Search for the cell housing the specified text and yield its (X, Y) center coordinate. 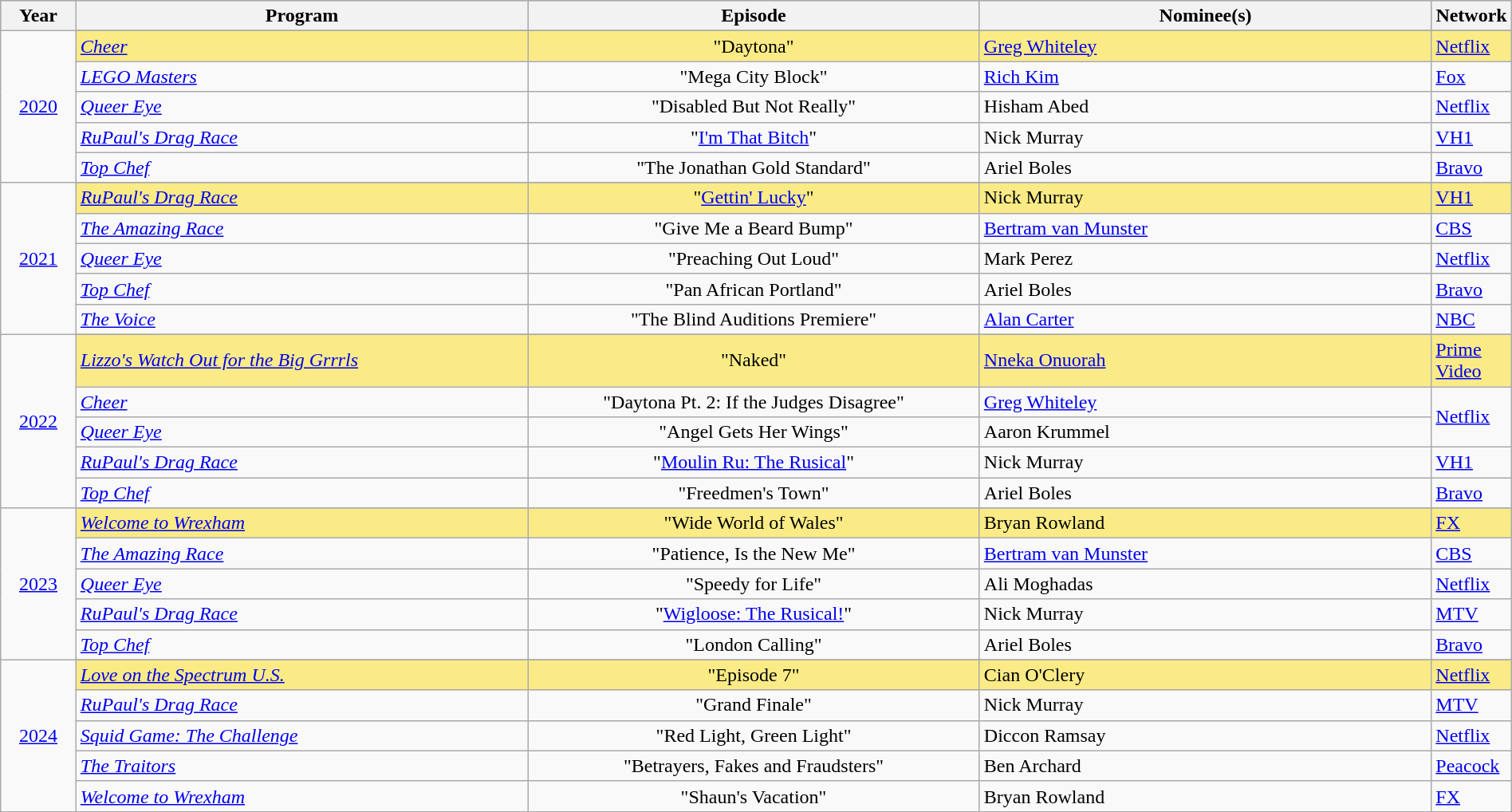
2023 (38, 584)
LEGO Masters (301, 77)
"The Blind Auditions Premiere" (754, 319)
"Disabled But Not Really" (754, 107)
"Daytona" (754, 46)
2020 (38, 107)
NBC (1471, 319)
"Red Light, Green Light" (754, 735)
"Wide World of Wales" (754, 523)
Diccon Ramsay (1206, 735)
"Shaun's Vacation" (754, 796)
"Speedy for Life" (754, 584)
"Grand Finale" (754, 705)
"Preaching Out Loud" (754, 258)
The Voice (301, 319)
Aaron Krummel (1206, 432)
Love on the Spectrum U.S. (301, 675)
Year (38, 16)
2024 (38, 735)
The Traitors (301, 766)
"Freedmen's Town" (754, 493)
"Gettin' Lucky" (754, 198)
"The Jonathan Gold Standard" (754, 168)
2021 (38, 258)
Nominee(s) (1206, 16)
Ali Moghadas (1206, 584)
"Episode 7" (754, 675)
Alan Carter (1206, 319)
Cian O'Clery (1206, 675)
"Give Me a Beard Bump" (754, 228)
Prime Video (1471, 361)
"Mega City Block" (754, 77)
Squid Game: The Challenge (301, 735)
"Daytona Pt. 2: If the Judges Disagree" (754, 401)
"I'm That Bitch" (754, 137)
Hisham Abed (1206, 107)
Lizzo's Watch Out for the Big Grrrls (301, 361)
Episode (754, 16)
Nneka Onuorah (1206, 361)
"Patience, Is the New Me" (754, 554)
"London Calling" (754, 644)
"Wigloose: The Rusical!" (754, 614)
Rich Kim (1206, 77)
"Pan African Portland" (754, 289)
Mark Perez (1206, 258)
2022 (38, 421)
Program (301, 16)
"Betrayers, Fakes and Fraudsters" (754, 766)
"Angel Gets Her Wings" (754, 432)
Fox (1471, 77)
"Moulin Ru: The Rusical" (754, 463)
"Naked" (754, 361)
Network (1471, 16)
Ben Archard (1206, 766)
Peacock (1471, 766)
